Provide the [X, Y] coordinate of the cell's center where the given text is located.  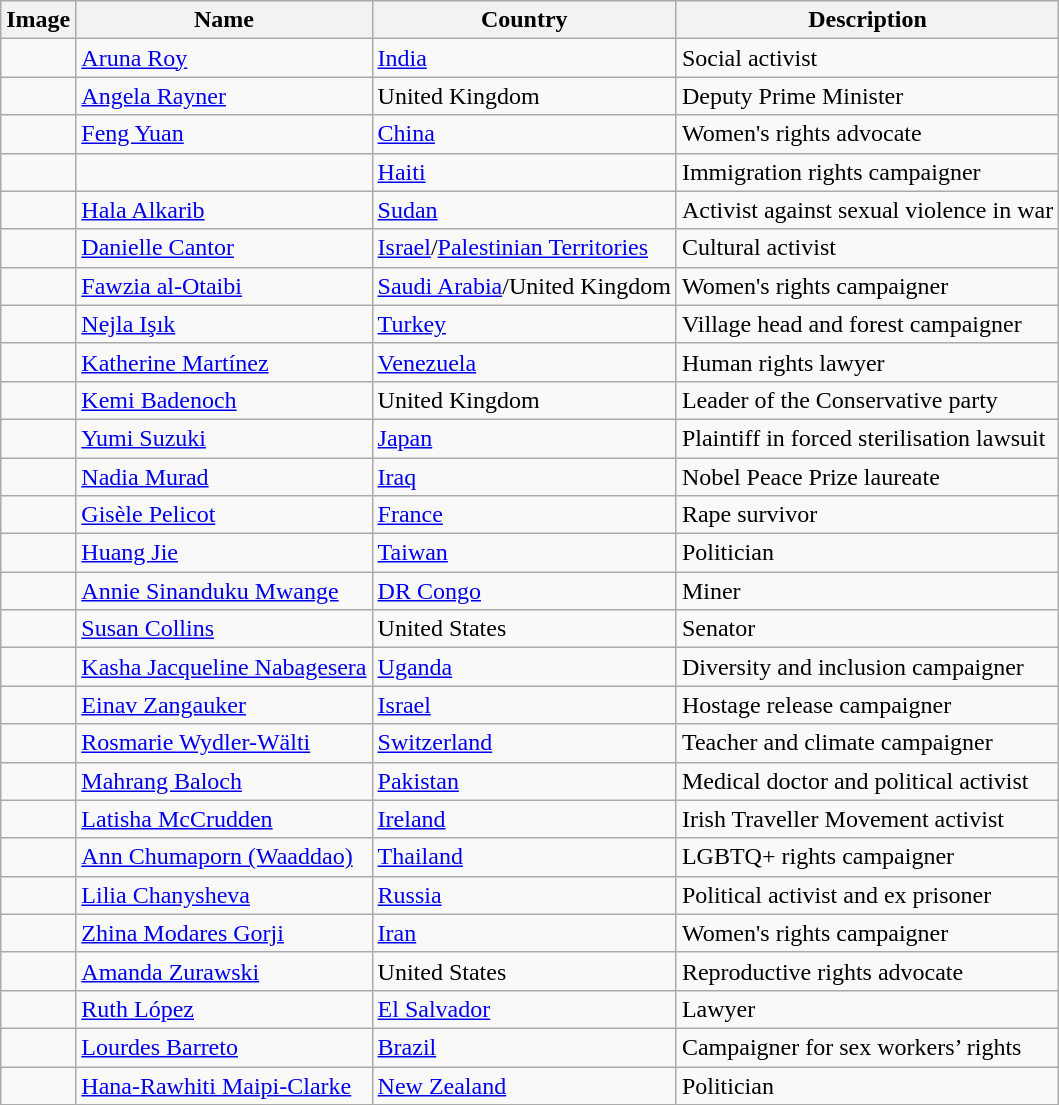
France [524, 515]
Annie Sinanduku Mwange [224, 591]
Village head and forest campaigner [867, 324]
Iraq [524, 477]
Lawyer [867, 1009]
New Zealand [524, 1085]
Social activist [867, 58]
Hostage release campaigner [867, 705]
Campaigner for sex workers’ rights [867, 1047]
Huang Jie [224, 553]
Taiwan [524, 553]
Lourdes Barreto [224, 1047]
Susan Collins [224, 629]
Danielle Cantor [224, 248]
Reproductive rights advocate [867, 971]
Activist against sexual violence in war [867, 210]
Teacher and climate campaigner [867, 743]
Haiti [524, 172]
Irish Traveller Movement activist [867, 819]
Katherine Martínez [224, 362]
LGBTQ+ rights campaigner [867, 857]
Sudan [524, 210]
Fawzia al-Otaibi [224, 286]
Uganda [524, 667]
Thailand [524, 857]
Immigration rights campaigner [867, 172]
DR Congo [524, 591]
Ruth López [224, 1009]
Venezuela [524, 362]
Yumi Suzuki [224, 438]
Aruna Roy [224, 58]
Switzerland [524, 743]
Senator [867, 629]
Deputy Prime Minister [867, 96]
Amanda Zurawski [224, 971]
Rape survivor [867, 515]
Ireland [524, 819]
Angela Rayner [224, 96]
Iran [524, 933]
Women's rights advocate [867, 134]
Turkey [524, 324]
Hana-Rawhiti Maipi-Clarke [224, 1085]
India [524, 58]
Japan [524, 438]
Hala Alkarib [224, 210]
Lilia Chanysheva [224, 895]
Medical doctor and political activist [867, 781]
Human rights lawyer [867, 362]
El Salvador [524, 1009]
Image [38, 20]
Israel/Palestinian Territories [524, 248]
Mahrang Baloch [224, 781]
Russia [524, 895]
Zhina Modares Gorji [224, 933]
Name [224, 20]
Nobel Peace Prize laureate [867, 477]
Feng Yuan [224, 134]
Country [524, 20]
Israel [524, 705]
Pakistan [524, 781]
Kasha Jacqueline Nabagesera [224, 667]
Gisèle Pelicot [224, 515]
Description [867, 20]
Political activist and ex prisoner [867, 895]
Nejla Işık [224, 324]
China [524, 134]
Plaintiff in forced sterilisation lawsuit [867, 438]
Nadia Murad [224, 477]
Einav Zangauker [224, 705]
Saudi Arabia/United Kingdom [524, 286]
Miner [867, 591]
Diversity and inclusion campaigner [867, 667]
Cultural activist [867, 248]
Rosmarie Wydler-Wälti [224, 743]
Brazil [524, 1047]
Ann Chumaporn (Waaddao) [224, 857]
Kemi Badenoch [224, 400]
Leader of the Conservative party [867, 400]
Latisha McCrudden [224, 819]
